Provide the [x, y] coordinate of the cell's center where the given text is located.  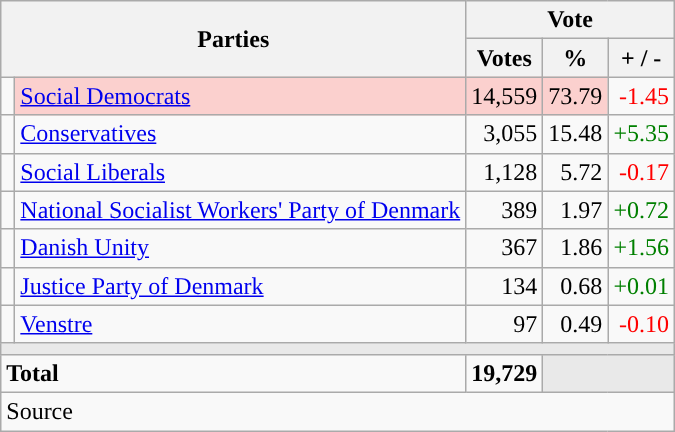
389 [504, 210]
+1.56 [642, 248]
Social Liberals [240, 172]
Venstre [240, 324]
73.79 [576, 96]
Source [338, 411]
+ / - [642, 58]
97 [504, 324]
-1.45 [642, 96]
0.68 [576, 286]
+0.01 [642, 286]
Social Democrats [240, 96]
0.49 [576, 324]
5.72 [576, 172]
134 [504, 286]
Danish Unity [240, 248]
% [576, 58]
+5.35 [642, 134]
1.97 [576, 210]
-0.10 [642, 324]
-0.17 [642, 172]
3,055 [504, 134]
15.48 [576, 134]
+0.72 [642, 210]
1,128 [504, 172]
Total [234, 373]
Parties [234, 39]
367 [504, 248]
14,559 [504, 96]
Conservatives [240, 134]
19,729 [504, 373]
Justice Party of Denmark [240, 286]
National Socialist Workers' Party of Denmark [240, 210]
Vote [570, 20]
1.86 [576, 248]
Votes [504, 58]
